Determine the [x, y] coordinate at the center of the cell enclosing the given text.  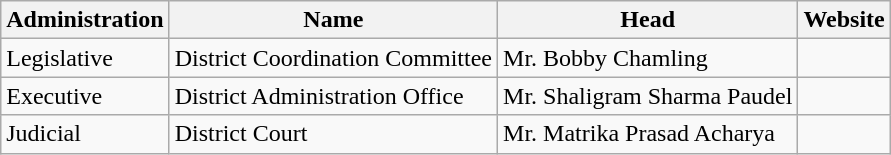
District Court [333, 134]
Executive [85, 96]
Administration [85, 20]
Mr. Matrika Prasad Acharya [648, 134]
Name [333, 20]
Mr. Bobby Chamling [648, 58]
District Administration Office [333, 96]
Website [844, 20]
Head [648, 20]
Mr. Shaligram Sharma Paudel [648, 96]
Judicial [85, 134]
Legislative [85, 58]
District Coordination Committee [333, 58]
